Determine the (x, y) coordinate at the center of the cell enclosing the given text.  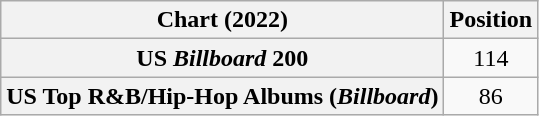
86 (491, 96)
US Top R&B/Hip-Hop Albums (Billboard) (222, 96)
US Billboard 200 (222, 58)
Chart (2022) (222, 20)
Position (491, 20)
114 (491, 58)
